Determine the [X, Y] coordinate at the center of the cell enclosing the given text.  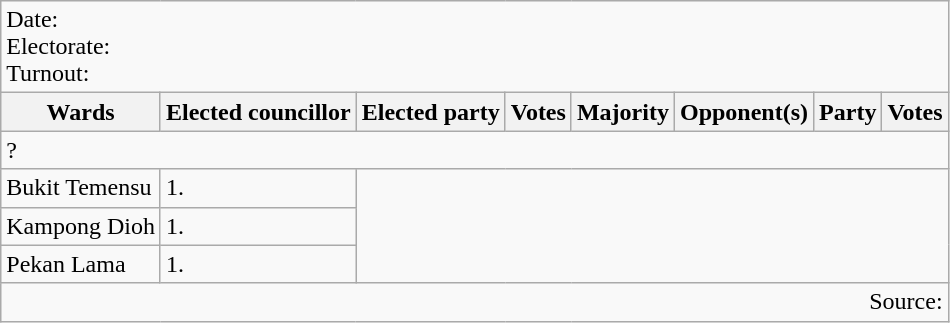
Bukit Temensu [81, 188]
? [474, 150]
Wards [81, 112]
Party [848, 112]
Pekan Lama [81, 264]
Opponent(s) [744, 112]
Majority [622, 112]
Kampong Dioh [81, 226]
Elected party [430, 112]
Date: Electorate: Turnout: [474, 47]
Source: [474, 302]
Elected councillor [258, 112]
